Return (x, y) of the center of cell containing provided text 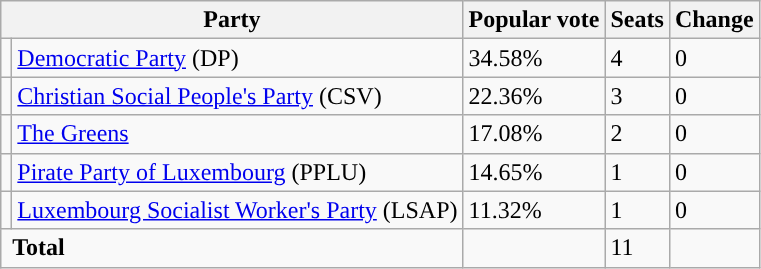
17.08% (534, 134)
Pirate Party of Luxembourg (PPLU) (238, 172)
Party (232, 20)
Luxembourg Socialist Worker's Party (LSAP) (238, 210)
3 (637, 96)
22.36% (534, 96)
The Greens (238, 134)
Christian Social People's Party (CSV) (238, 96)
Democratic Party (DP) (238, 58)
Change (714, 20)
Seats (637, 20)
14.65% (534, 172)
11.32% (534, 210)
34.58% (534, 58)
Popular vote (534, 20)
4 (637, 58)
11 (637, 248)
Total (232, 248)
2 (637, 134)
